Search for the cell housing the specified text and yield its (X, Y) center coordinate. 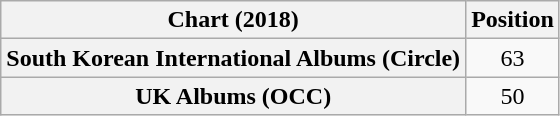
Position (513, 20)
63 (513, 58)
UK Albums (OCC) (234, 96)
South Korean International Albums (Circle) (234, 58)
Chart (2018) (234, 20)
50 (513, 96)
